Detect which cell encompasses the target text, then output its [x, y] center coordinate. 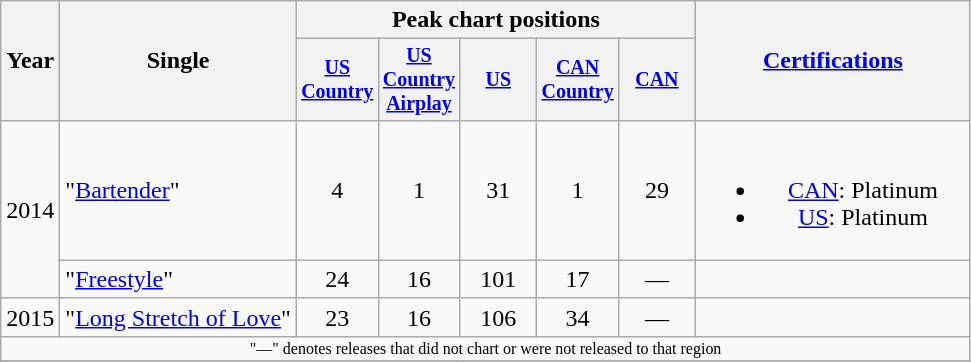
CAN [656, 80]
Peak chart positions [496, 20]
101 [498, 279]
CAN Country [578, 80]
Year [30, 61]
CAN: PlatinumUS: Platinum [832, 190]
24 [337, 279]
"Bartender" [178, 190]
US Country Airplay [419, 80]
Certifications [832, 61]
4 [337, 190]
23 [337, 317]
106 [498, 317]
29 [656, 190]
31 [498, 190]
34 [578, 317]
US [498, 80]
"—" denotes releases that did not chart or were not released to that region [486, 348]
2015 [30, 317]
"Freestyle" [178, 279]
17 [578, 279]
US Country [337, 80]
"Long Stretch of Love" [178, 317]
2014 [30, 209]
Single [178, 61]
